Locate the cell with the specified text and output its (x, y) center coordinate. 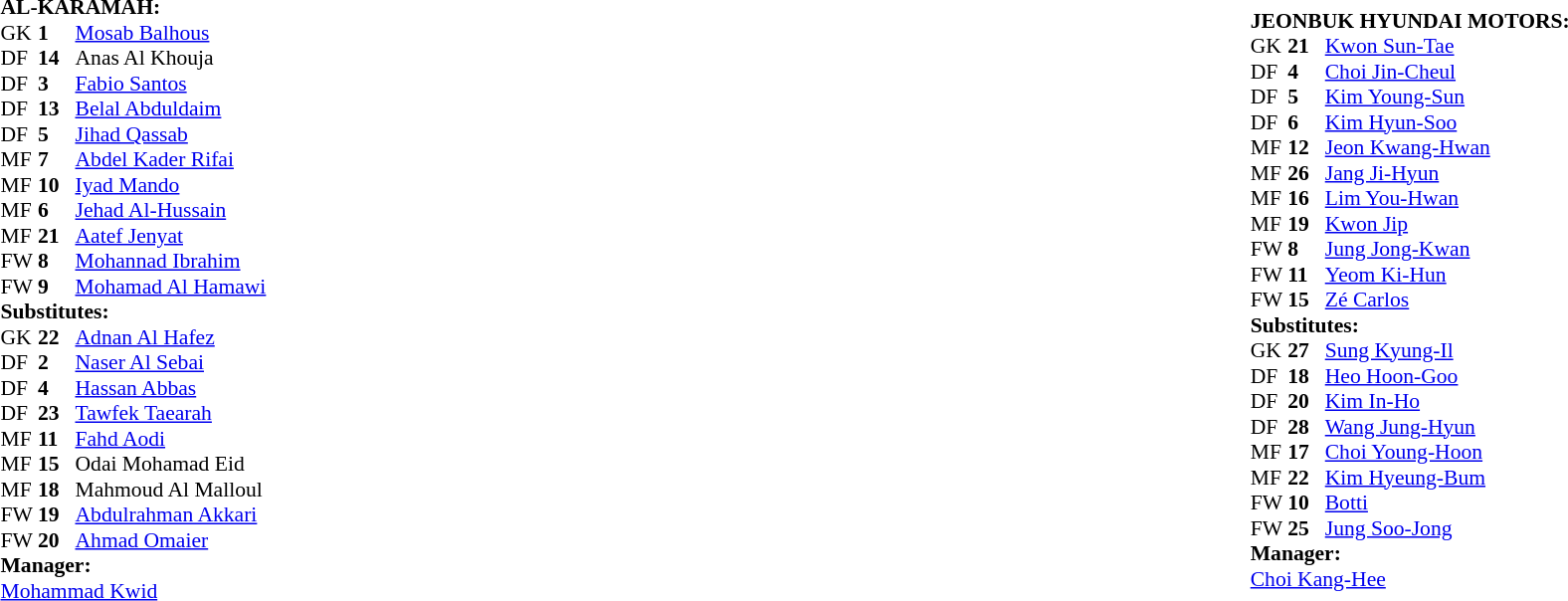
Tawfek Taearah (171, 413)
Belal Abduldaim (171, 108)
27 (1306, 350)
12 (1306, 147)
13 (57, 108)
Naser Al Sebai (171, 363)
14 (57, 59)
23 (57, 413)
Anas Al Khouja (171, 59)
9 (57, 287)
Ahmad Omaier (171, 540)
17 (1306, 452)
Mosab Balhous (171, 33)
Abdel Kader Rifai (171, 160)
Mohamad Al Hamawi (171, 287)
3 (57, 84)
Iyad Mando (171, 185)
7 (57, 160)
Mahmoud Al Malloul (171, 490)
26 (1306, 172)
Adnan Al Hafez (171, 337)
Fahd Aodi (171, 439)
25 (1306, 527)
Aatef Jenyat (171, 236)
28 (1306, 426)
Hassan Abbas (171, 388)
Manager: (133, 566)
Jehad Al-Hussain (171, 210)
Odai Mohamad Eid (171, 465)
Fabio Santos (171, 84)
Mohannad Ibrahim (171, 262)
1 (57, 33)
16 (1306, 198)
Jihad Qassab (171, 134)
Substitutes: (133, 311)
2 (57, 363)
Abdulrahman Akkari (171, 514)
